Provide the (X, Y) coordinate of the cell's center where the given text is located.  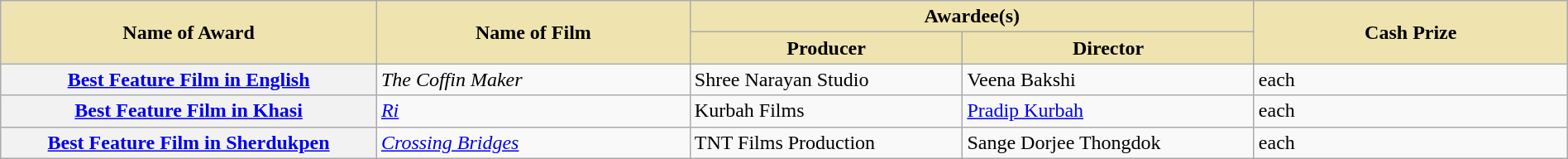
Producer (826, 48)
The Coffin Maker (533, 79)
Veena Bakshi (1108, 79)
Director (1108, 48)
Name of Award (189, 32)
Sange Dorjee Thongdok (1108, 142)
Best Feature Film in English (189, 79)
Crossing Bridges (533, 142)
Name of Film (533, 32)
Kurbah Films (826, 111)
Pradip Kurbah (1108, 111)
TNT Films Production (826, 142)
Awardee(s) (972, 17)
Best Feature Film in Sherdukpen (189, 142)
Ri (533, 111)
Shree Narayan Studio (826, 79)
Cash Prize (1411, 32)
Best Feature Film in Khasi (189, 111)
